Output the [x, y] coordinate of the center of the cell containing the given text.  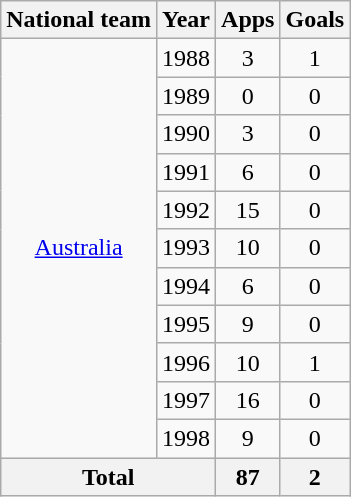
1996 [186, 362]
1991 [186, 172]
1995 [186, 324]
1997 [186, 400]
1993 [186, 248]
16 [248, 400]
Apps [248, 20]
1990 [186, 134]
87 [248, 477]
2 [315, 477]
1988 [186, 58]
Australia [79, 248]
1989 [186, 96]
Total [108, 477]
Year [186, 20]
15 [248, 210]
Goals [315, 20]
1994 [186, 286]
1992 [186, 210]
1998 [186, 438]
National team [79, 20]
